Extract the [X, Y] coordinate from the center of the cell holding the provided text.  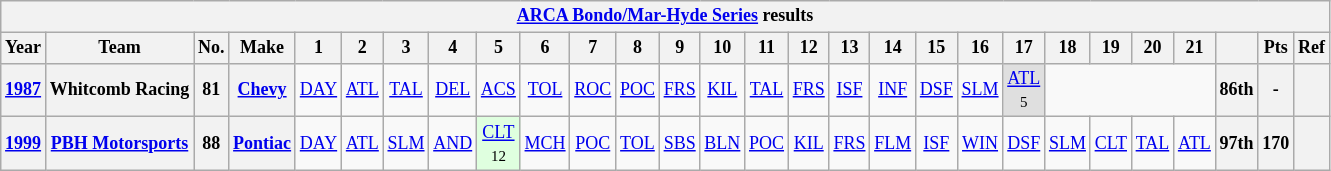
6 [545, 48]
15 [936, 48]
ARCA Bondo/Mar-Hyde Series results [665, 16]
1999 [24, 144]
Pontiac [262, 144]
No. [212, 48]
9 [680, 48]
3 [406, 48]
Team [119, 48]
FLM [893, 144]
170 [1276, 144]
Make [262, 48]
88 [212, 144]
13 [850, 48]
BLN [722, 144]
17 [1024, 48]
Pts [1276, 48]
AND [453, 144]
ATL5 [1024, 90]
11 [767, 48]
10 [722, 48]
PBH Motorsports [119, 144]
5 [499, 48]
86th [1236, 90]
12 [808, 48]
20 [1152, 48]
Chevy [262, 90]
2 [362, 48]
Ref [1312, 48]
1 [318, 48]
21 [1195, 48]
4 [453, 48]
ROC [593, 90]
16 [980, 48]
81 [212, 90]
WIN [980, 144]
ACS [499, 90]
SBS [680, 144]
MCH [545, 144]
14 [893, 48]
1987 [24, 90]
19 [1110, 48]
Year [24, 48]
DEL [453, 90]
- [1276, 90]
INF [893, 90]
CLT [1110, 144]
97th [1236, 144]
8 [638, 48]
18 [1068, 48]
Whitcomb Racing [119, 90]
CLT12 [499, 144]
7 [593, 48]
